Output the [X, Y] coordinate of the center of the cell containing the given text.  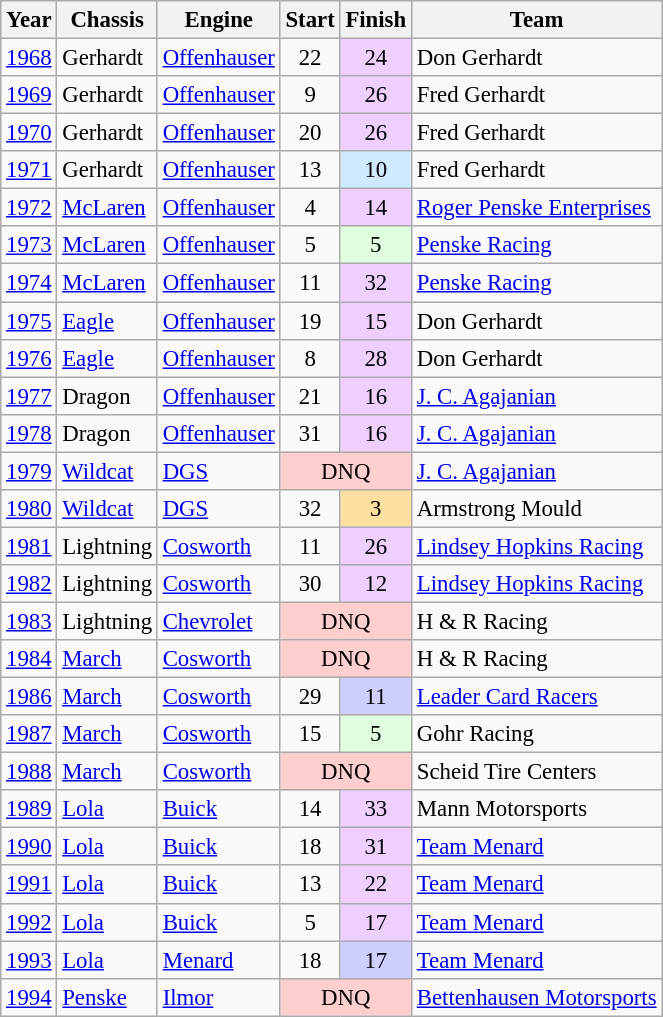
1992 [29, 922]
Armstrong Mould [536, 509]
9 [310, 95]
8 [310, 358]
Leader Card Racers [536, 697]
Chassis [107, 20]
1970 [29, 133]
1981 [29, 546]
1976 [29, 358]
Penske [107, 997]
1975 [29, 321]
3 [376, 509]
Chevrolet [218, 621]
10 [376, 170]
Gohr Racing [536, 734]
29 [310, 697]
1994 [29, 997]
1974 [29, 283]
33 [376, 809]
1979 [29, 471]
Ilmor [218, 997]
Engine [218, 20]
1977 [29, 396]
12 [376, 584]
1973 [29, 245]
1990 [29, 847]
1980 [29, 509]
24 [376, 58]
Start [310, 20]
1978 [29, 433]
20 [310, 133]
Roger Penske Enterprises [536, 208]
Year [29, 20]
Menard [218, 960]
1993 [29, 960]
1982 [29, 584]
Mann Motorsports [536, 809]
1991 [29, 885]
1969 [29, 95]
Finish [376, 20]
1986 [29, 697]
1968 [29, 58]
1971 [29, 170]
1989 [29, 809]
Scheid Tire Centers [536, 772]
30 [310, 584]
1987 [29, 734]
19 [310, 321]
Bettenhausen Motorsports [536, 997]
1972 [29, 208]
Team [536, 20]
1983 [29, 621]
28 [376, 358]
4 [310, 208]
1984 [29, 659]
1988 [29, 772]
21 [310, 396]
